Find where the given text appears and provide that cell's center as [X, Y] coordinate. 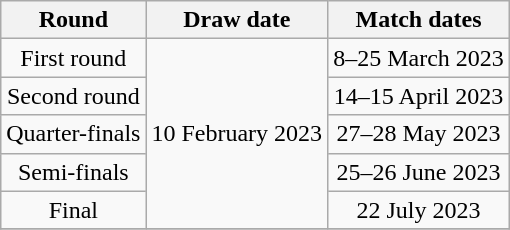
14–15 April 2023 [419, 96]
Quarter-finals [74, 134]
22 July 2023 [419, 210]
25–26 June 2023 [419, 172]
Match dates [419, 20]
Final [74, 210]
27–28 May 2023 [419, 134]
Draw date [237, 20]
8–25 March 2023 [419, 58]
Second round [74, 96]
First round [74, 58]
10 February 2023 [237, 134]
Semi-finals [74, 172]
Round [74, 20]
